Locate the cell with the specified text and output its [X, Y] center coordinate. 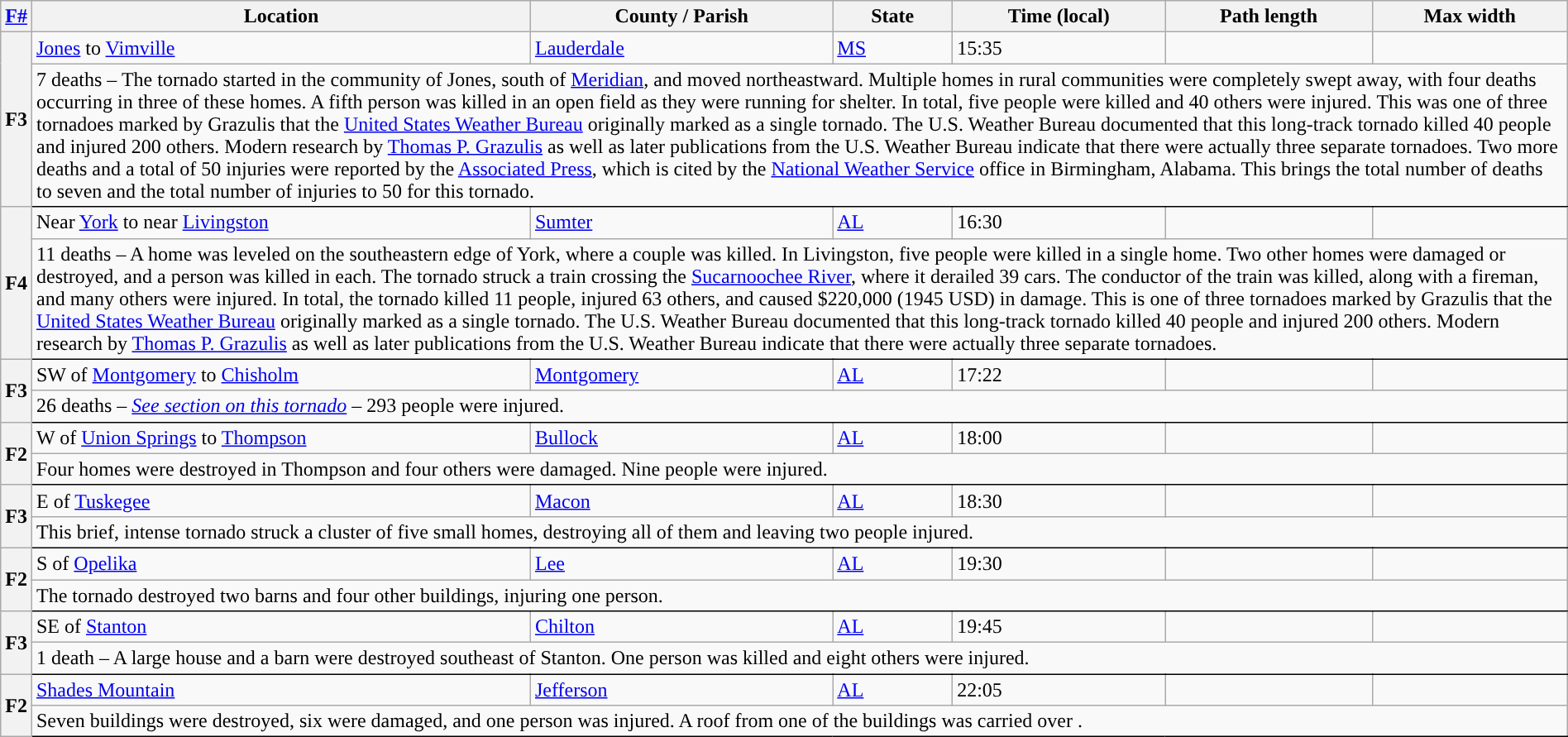
18:30 [1059, 500]
Jones to Vimville [281, 48]
Chilton [681, 627]
Shades Mountain [281, 690]
Lauderdale [681, 48]
Seven buildings were destroyed, six were damaged, and one person was injured. A roof from one of the buildings was carried over . [799, 721]
Macon [681, 500]
MS [893, 48]
Near York to near Livingston [281, 223]
Lee [681, 563]
W of Union Springs to Thompson [281, 438]
F# [17, 17]
16:30 [1059, 223]
18:00 [1059, 438]
This brief, intense tornado struck a cluster of five small homes, destroying all of them and leaving two people injured. [799, 532]
Time (local) [1059, 17]
Sumter [681, 223]
SE of Stanton [281, 627]
17:22 [1059, 375]
15:35 [1059, 48]
SW of Montgomery to Chisholm [281, 375]
Bullock [681, 438]
S of Opelika [281, 563]
Path length [1269, 17]
Location [281, 17]
State [893, 17]
1 death – A large house and a barn were destroyed southeast of Stanton. One person was killed and eight others were injured. [799, 658]
E of Tuskegee [281, 500]
Jefferson [681, 690]
26 deaths – See section on this tornado – 293 people were injured. [799, 406]
Max width [1470, 17]
County / Parish [681, 17]
19:30 [1059, 563]
Four homes were destroyed in Thompson and four others were damaged. Nine people were injured. [799, 469]
19:45 [1059, 627]
Montgomery [681, 375]
F4 [17, 283]
The tornado destroyed two barns and four other buildings, injuring one person. [799, 595]
22:05 [1059, 690]
